Determine the (X, Y) coordinate at the center of the cell enclosing the given text.  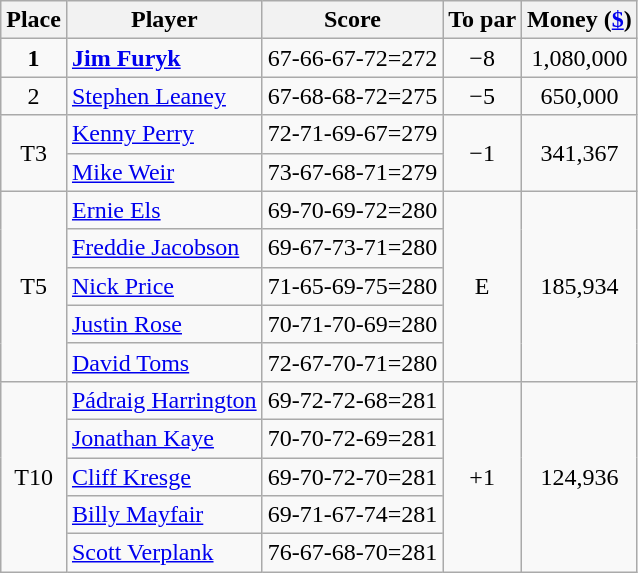
1 (34, 58)
69-72-72-68=281 (352, 400)
T5 (34, 286)
Money ($) (580, 20)
Jim Furyk (164, 58)
E (482, 286)
Place (34, 20)
70-70-72-69=281 (352, 438)
69-67-73-71=280 (352, 248)
Nick Price (164, 286)
−1 (482, 153)
+1 (482, 476)
71-65-69-75=280 (352, 286)
Player (164, 20)
73-67-68-71=279 (352, 172)
72-67-70-71=280 (352, 362)
67-68-68-72=275 (352, 96)
T3 (34, 153)
69-70-72-70=281 (352, 477)
341,367 (580, 153)
−8 (482, 58)
Pádraig Harrington (164, 400)
650,000 (580, 96)
Justin Rose (164, 324)
Freddie Jacobson (164, 248)
Jonathan Kaye (164, 438)
−5 (482, 96)
To par (482, 20)
Stephen Leaney (164, 96)
1,080,000 (580, 58)
Ernie Els (164, 210)
70-71-70-69=280 (352, 324)
69-71-67-74=281 (352, 515)
Scott Verplank (164, 553)
67-66-67-72=272 (352, 58)
124,936 (580, 476)
2 (34, 96)
185,934 (580, 286)
72-71-69-67=279 (352, 134)
Cliff Kresge (164, 477)
Billy Mayfair (164, 515)
Score (352, 20)
Kenny Perry (164, 134)
T10 (34, 476)
Mike Weir (164, 172)
76-67-68-70=281 (352, 553)
David Toms (164, 362)
69-70-69-72=280 (352, 210)
